Pinpoint the cell where the given text exists, returning its [X, Y] midpoint coordinate. 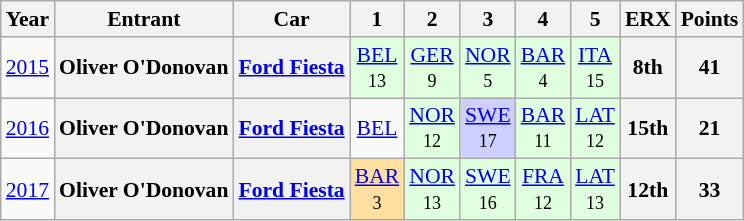
NOR12 [432, 128]
LAT13 [595, 190]
2017 [28, 190]
Year [28, 19]
2016 [28, 128]
BAR4 [544, 68]
NOR13 [432, 190]
BEL [378, 128]
41 [710, 68]
FRA12 [544, 190]
ITA15 [595, 68]
5 [595, 19]
BAR3 [378, 190]
Points [710, 19]
33 [710, 190]
1 [378, 19]
BAR11 [544, 128]
2 [432, 19]
GER9 [432, 68]
ERX [648, 19]
15th [648, 128]
NOR5 [488, 68]
2015 [28, 68]
3 [488, 19]
LAT12 [595, 128]
8th [648, 68]
SWE17 [488, 128]
12th [648, 190]
Car [291, 19]
21 [710, 128]
Entrant [144, 19]
4 [544, 19]
SWE16 [488, 190]
BEL13 [378, 68]
